For the text-containing cell, return its midpoint in (x, y) coordinate format. 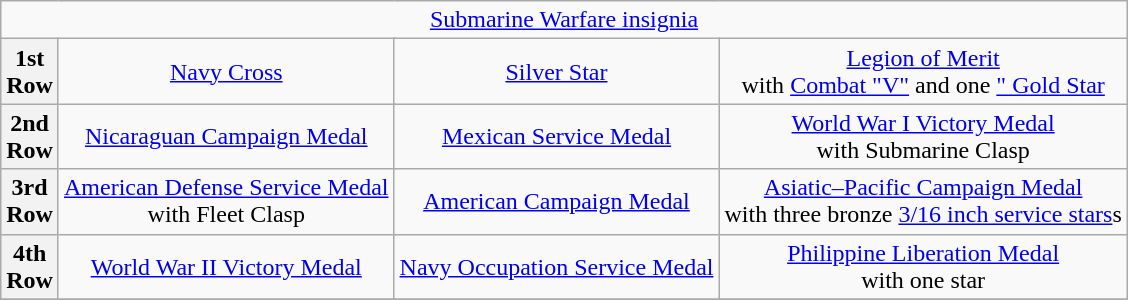
Navy Occupation Service Medal (556, 266)
American Defense Service Medal with Fleet Clasp (226, 202)
Nicaraguan Campaign Medal (226, 136)
4th Row (30, 266)
Legion of Merit with Combat "V" and one " Gold Star (923, 72)
Navy Cross (226, 72)
2nd Row (30, 136)
Philippine Liberation Medal with one star (923, 266)
Mexican Service Medal (556, 136)
Silver Star (556, 72)
World War II Victory Medal (226, 266)
American Campaign Medal (556, 202)
1st Row (30, 72)
Submarine Warfare insignia (564, 20)
Asiatic–Pacific Campaign Medal with three bronze 3/16 inch service starss (923, 202)
World War I Victory Medal with Submarine Clasp (923, 136)
3rd Row (30, 202)
